Pinpoint the cell where the given text exists, returning its [x, y] midpoint coordinate. 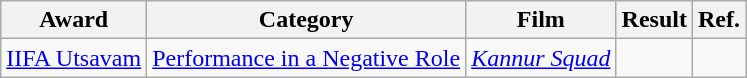
Performance in a Negative Role [306, 58]
Result [654, 20]
Category [306, 20]
Kannur Squad [541, 58]
Film [541, 20]
IIFA Utsavam [74, 58]
Award [74, 20]
Ref. [718, 20]
